From the cell containing the given text, extract its center point as (X, Y) coordinate. 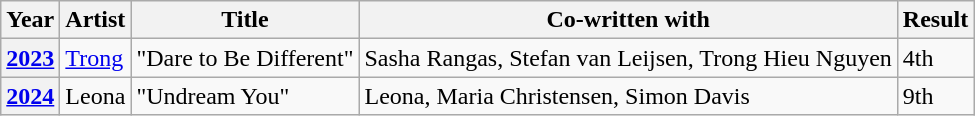
Co-written with (628, 20)
Sasha Rangas, Stefan van Leijsen, Trong Hieu Nguyen (628, 58)
2023 (30, 58)
Year (30, 20)
"Dare to Be Different" (245, 58)
Title (245, 20)
Artist (96, 20)
2024 (30, 96)
Result (935, 20)
Leona, Maria Christensen, Simon Davis (628, 96)
4th (935, 58)
"Undream You" (245, 96)
Leona (96, 96)
9th (935, 96)
Trong (96, 58)
